Identify which cell holds the provided text, then report its (x, y) central coordinate. 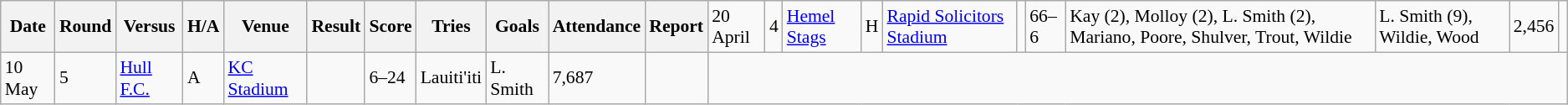
7,687 (597, 77)
H/A (204, 27)
H (872, 27)
A (204, 77)
L. Smith (517, 77)
6–24 (390, 77)
Goals (517, 27)
2,456 (1534, 27)
KC Stadium (265, 77)
4 (774, 27)
Report (676, 27)
5 (85, 77)
Hull F.C. (149, 77)
Rapid Solicitors Stadium (950, 27)
Result (336, 27)
Venue (265, 27)
Lauiti'iti (452, 77)
Kay (2), Molloy (2), L. Smith (2), Mariano, Poore, Shulver, Trout, Wildie (1220, 27)
Versus (149, 27)
20 April (736, 27)
Tries (452, 27)
Score (390, 27)
L. Smith (9), Wildie, Wood (1442, 27)
Attendance (597, 27)
10 May (28, 77)
66–6 (1045, 27)
Hemel Stags (822, 27)
Round (85, 27)
Date (28, 27)
